Return the (x, y) coordinate for the center point of the cell that contains the specified text.  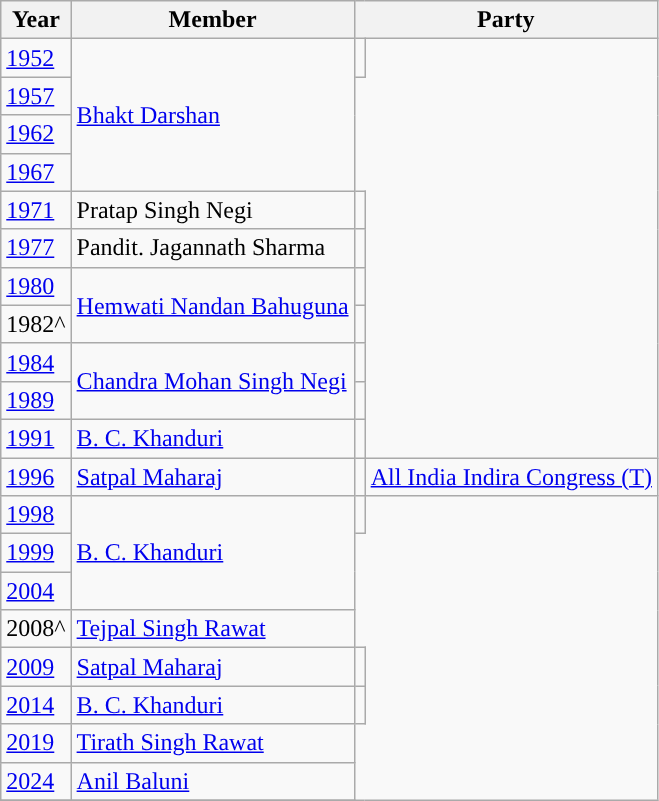
2008^ (36, 629)
Year (36, 20)
2014 (36, 705)
Party (506, 20)
1989 (36, 400)
1957 (36, 96)
1962 (36, 134)
2004 (36, 591)
Tejpal Singh Rawat (212, 629)
2024 (36, 781)
1999 (36, 553)
All India Indira Congress (T) (511, 477)
1952 (36, 58)
Chandra Mohan Singh Negi (212, 381)
1967 (36, 172)
1996 (36, 477)
2009 (36, 667)
Member (212, 20)
1984 (36, 362)
2019 (36, 743)
1991 (36, 438)
1980 (36, 286)
1971 (36, 210)
1982^ (36, 324)
Pratap Singh Negi (212, 210)
Tirath Singh Rawat (212, 743)
Bhakt Darshan (212, 115)
Anil Baluni (212, 781)
Hemwati Nandan Bahuguna (212, 305)
1998 (36, 515)
Pandit. Jagannath Sharma (212, 248)
1977 (36, 248)
